Locate the cell with the specified text and output its (X, Y) center coordinate. 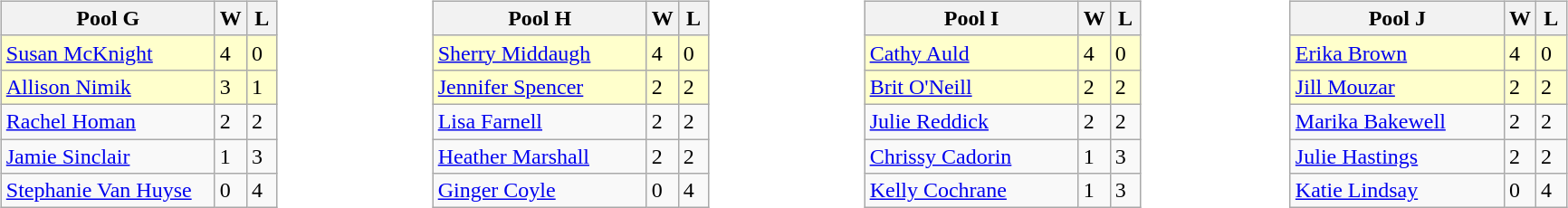
Sherry Middaugh (540, 52)
Jill Mouzar (1397, 87)
Rachel Homan (108, 121)
Ginger Coyle (540, 191)
Pool J (1397, 18)
Julie Reddick (971, 121)
Brit O'Neill (971, 87)
Pool I (971, 18)
Susan McKnight (108, 52)
Julie Hastings (1397, 156)
Jennifer Spencer (540, 87)
Chrissy Cadorin (971, 156)
Jamie Sinclair (108, 156)
Kelly Cochrane (971, 191)
Erika Brown (1397, 52)
Lisa Farnell (540, 121)
Stephanie Van Huyse (108, 191)
Pool G (108, 18)
Heather Marshall (540, 156)
Pool H (540, 18)
Marika Bakewell (1397, 121)
Katie Lindsay (1397, 191)
Cathy Auld (971, 52)
Allison Nimik (108, 87)
